Locate the cell with the specified text and output its [X, Y] center coordinate. 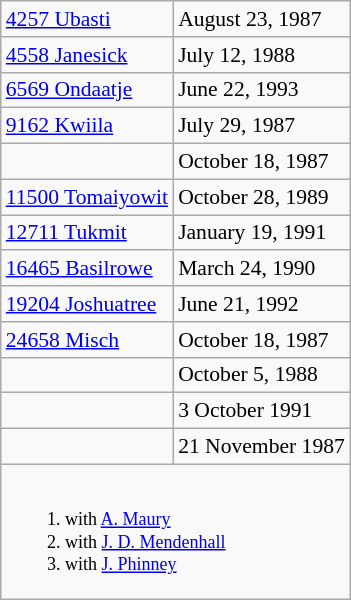
July 12, 1988 [262, 55]
12711 Tukmit [87, 233]
June 21, 1992 [262, 304]
October 28, 1989 [262, 197]
9162 Kwiila [87, 126]
4257 Ubasti [87, 19]
11500 Tomaiyowit [87, 197]
August 23, 1987 [262, 19]
19204 Joshuatree [87, 304]
with A. Maury with J. D. Mendenhall with J. Phinney [176, 532]
January 19, 1991 [262, 233]
24658 Misch [87, 340]
March 24, 1990 [262, 269]
4558 Janesick [87, 55]
July 29, 1987 [262, 126]
21 November 1987 [262, 447]
16465 Basilrowe [87, 269]
June 22, 1993 [262, 90]
October 5, 1988 [262, 375]
6569 Ondaatje [87, 90]
3 October 1991 [262, 411]
